Find where the given text appears and provide that cell's center as (x, y) coordinate. 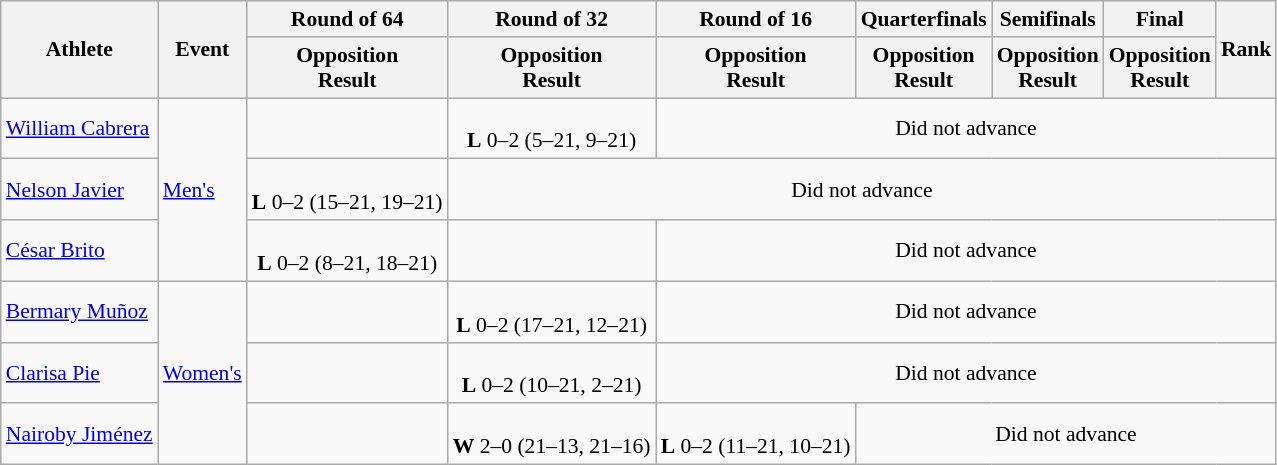
Round of 32 (552, 19)
L 0–2 (17–21, 12–21) (552, 312)
William Cabrera (80, 128)
Women's (202, 372)
Clarisa Pie (80, 372)
Bermary Muñoz (80, 312)
Athlete (80, 50)
Quarterfinals (924, 19)
L 0–2 (5–21, 9–21) (552, 128)
Event (202, 50)
Nairoby Jiménez (80, 434)
Nelson Javier (80, 190)
L 0–2 (10–21, 2–21) (552, 372)
César Brito (80, 250)
Final (1160, 19)
Rank (1246, 50)
Round of 64 (348, 19)
Round of 16 (756, 19)
Men's (202, 190)
Semifinals (1048, 19)
L 0–2 (8–21, 18–21) (348, 250)
W 2–0 (21–13, 21–16) (552, 434)
L 0–2 (15–21, 19–21) (348, 190)
L 0–2 (11–21, 10–21) (756, 434)
